Capture the cell that displays the provided text and extract its (x, y) central coordinate. 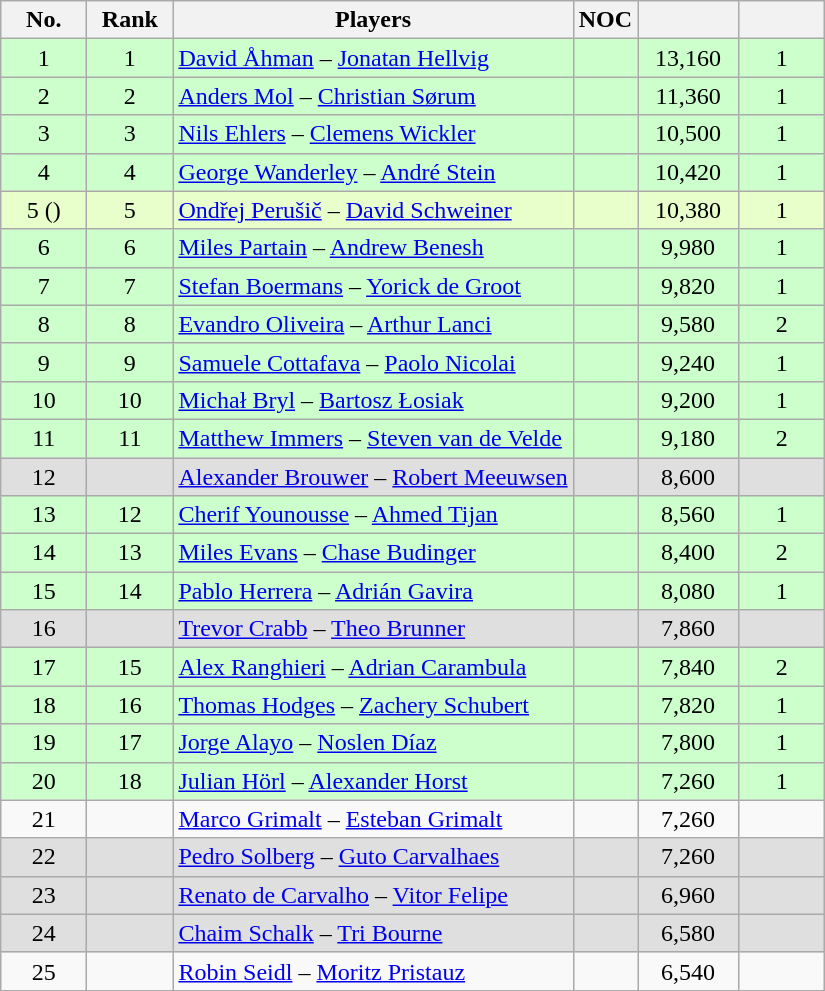
9,240 (688, 362)
Alex Ranghieri – Adrian Carambula (373, 667)
Stefan Boermans – Yorick de Groot (373, 286)
Nils Ehlers – Clemens Wickler (373, 134)
Miles Partain – Andrew Benesh (373, 248)
10,500 (688, 134)
Pablo Herrera – Adrián Gavira (373, 591)
Michał Bryl – Bartosz Łosiak (373, 400)
Julian Hörl – Alexander Horst (373, 781)
7,800 (688, 743)
10,380 (688, 210)
Cherif Younousse – Ahmed Tijan (373, 515)
8,560 (688, 515)
Players (373, 20)
9,980 (688, 248)
Pedro Solberg – Guto Carvalhaes (373, 857)
Samuele Cottafava – Paolo Nicolai (373, 362)
6,580 (688, 933)
21 (44, 819)
7,820 (688, 705)
Ondřej Perušič – David Schweiner (373, 210)
Matthew Immers – Steven van de Velde (373, 438)
Rank (130, 20)
5 () (44, 210)
13,160 (688, 58)
10,420 (688, 172)
25 (44, 971)
23 (44, 895)
6,960 (688, 895)
Thomas Hodges – Zachery Schubert (373, 705)
9,200 (688, 400)
5 (130, 210)
Marco Grimalt – Esteban Grimalt (373, 819)
7,860 (688, 629)
Alexander Brouwer – Robert Meeuwsen (373, 477)
24 (44, 933)
8,400 (688, 553)
9,580 (688, 324)
8,080 (688, 591)
NOC (605, 20)
David Åhman – Jonatan Hellvig (373, 58)
7,840 (688, 667)
Trevor Crabb – Theo Brunner (373, 629)
Miles Evans – Chase Budinger (373, 553)
Evandro Oliveira – Arthur Lanci (373, 324)
Robin Seidl – Moritz Pristauz (373, 971)
11,360 (688, 96)
Chaim Schalk – Tri Bourne (373, 933)
6,540 (688, 971)
22 (44, 857)
9,820 (688, 286)
Anders Mol – Christian Sørum (373, 96)
8,600 (688, 477)
19 (44, 743)
No. (44, 20)
Jorge Alayo – Noslen Díaz (373, 743)
George Wanderley – André Stein (373, 172)
20 (44, 781)
9,180 (688, 438)
Renato de Carvalho – Vitor Felipe (373, 895)
